Return (X, Y) of the center of cell containing provided text 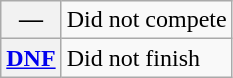
DNF (31, 58)
Did not compete (146, 20)
— (31, 20)
Did not finish (146, 58)
